Determine the (X, Y) coordinate at the center of the cell enclosing the given text.  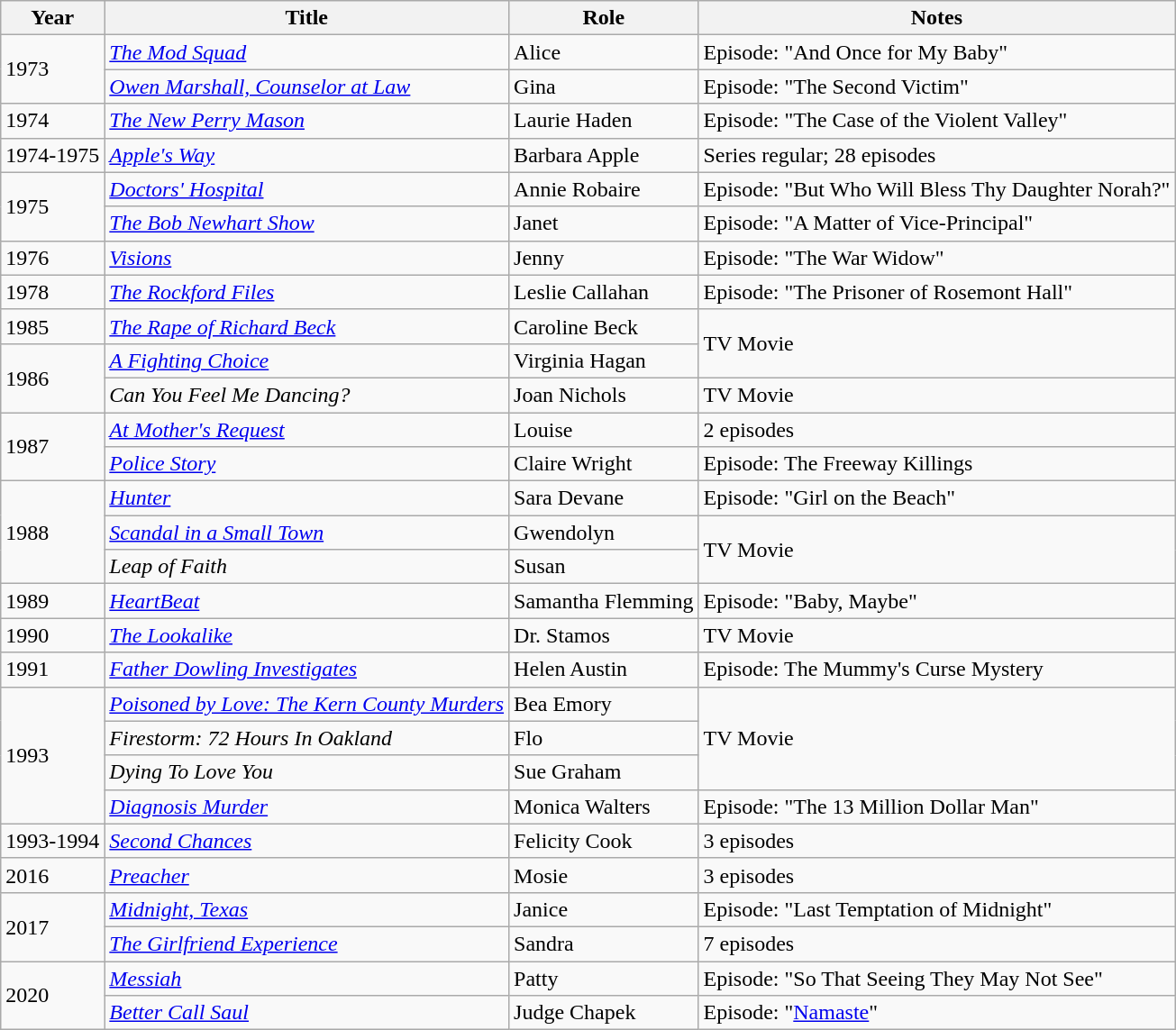
1986 (52, 378)
Episode: "But Who Will Bless Thy Daughter Norah?" (937, 189)
1989 (52, 601)
Annie Robaire (604, 189)
Owen Marshall, Counselor at Law (306, 87)
Monica Walters (604, 807)
Dying To Love You (306, 772)
Role (604, 18)
Helen Austin (604, 670)
7 episodes (937, 943)
The Bob Newhart Show (306, 223)
The New Perry Mason (306, 121)
Visions (306, 258)
1993-1994 (52, 841)
Series regular; 28 episodes (937, 155)
Episode: The Freeway Killings (937, 464)
Episode: The Mummy's Curse Mystery (937, 670)
Preacher (306, 875)
Apple's Way (306, 155)
2 episodes (937, 430)
1974-1975 (52, 155)
Episode: "The Prisoner of Rosemont Hall" (937, 292)
Joan Nichols (604, 395)
1990 (52, 635)
Poisoned by Love: The Kern County Murders (306, 704)
At Mother's Request (306, 430)
Episode: "The Second Victim" (937, 87)
The Rape of Richard Beck (306, 326)
Barbara Apple (604, 155)
Hunter (306, 498)
2020 (52, 995)
Alice (604, 52)
1974 (52, 121)
1976 (52, 258)
Mosie (604, 875)
Police Story (306, 464)
Laurie Haden (604, 121)
Caroline Beck (604, 326)
2017 (52, 926)
Notes (937, 18)
Midnight, Texas (306, 909)
Second Chances (306, 841)
Janet (604, 223)
The Girlfriend Experience (306, 943)
Leslie Callahan (604, 292)
Messiah (306, 978)
Episode: "Baby, Maybe" (937, 601)
1993 (52, 755)
Episode: "The 13 Million Dollar Man" (937, 807)
Episode: "The Case of the Violent Valley" (937, 121)
1975 (52, 206)
Title (306, 18)
Sandra (604, 943)
1973 (52, 69)
A Fighting Choice (306, 360)
Jenny (604, 258)
Episode: "A Matter of Vice-Principal" (937, 223)
1987 (52, 447)
1988 (52, 533)
Episode: "Last Temptation of Midnight" (937, 909)
1991 (52, 670)
Doctors' Hospital (306, 189)
Better Call Saul (306, 1013)
Firestorm: 72 Hours In Oakland (306, 738)
Year (52, 18)
Sue Graham (604, 772)
Patty (604, 978)
Dr. Stamos (604, 635)
Louise (604, 430)
Episode: "Girl on the Beach" (937, 498)
1985 (52, 326)
Bea Emory (604, 704)
Judge Chapek (604, 1013)
The Rockford Files (306, 292)
Diagnosis Murder (306, 807)
Episode: "The War Widow" (937, 258)
Can You Feel Me Dancing? (306, 395)
The Mod Squad (306, 52)
Episode: "Namaste" (937, 1013)
Sara Devane (604, 498)
1978 (52, 292)
Claire Wright (604, 464)
Felicity Cook (604, 841)
Gwendolyn (604, 533)
HeartBeat (306, 601)
Episode: "So That Seeing They May Not See" (937, 978)
The Lookalike (306, 635)
Father Dowling Investigates (306, 670)
Leap of Faith (306, 567)
Samantha Flemming (604, 601)
Gina (604, 87)
Scandal in a Small Town (306, 533)
Flo (604, 738)
2016 (52, 875)
Virginia Hagan (604, 360)
Susan (604, 567)
Janice (604, 909)
Episode: "And Once for My Baby" (937, 52)
